Provide the [x, y] coordinate of the cell's center where the given text is located.  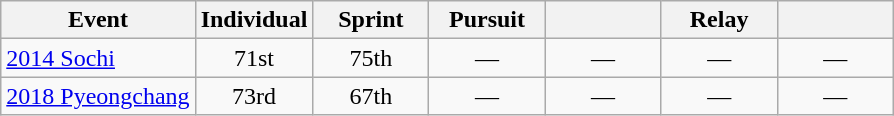
Sprint [371, 20]
Pursuit [487, 20]
71st [254, 58]
2014 Sochi [98, 58]
75th [371, 58]
Event [98, 20]
Individual [254, 20]
2018 Pyeongchang [98, 96]
Relay [719, 20]
73rd [254, 96]
67th [371, 96]
